Identify which cell holds the provided text, then report its (x, y) central coordinate. 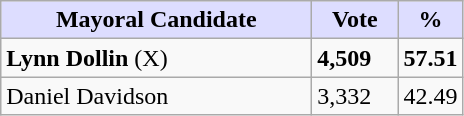
Daniel Davidson (156, 96)
% (430, 20)
Lynn Dollin (X) (156, 58)
4,509 (355, 58)
Vote (355, 20)
42.49 (430, 96)
3,332 (355, 96)
57.51 (430, 58)
Mayoral Candidate (156, 20)
